Output the [X, Y] coordinate of the center of the cell containing the given text.  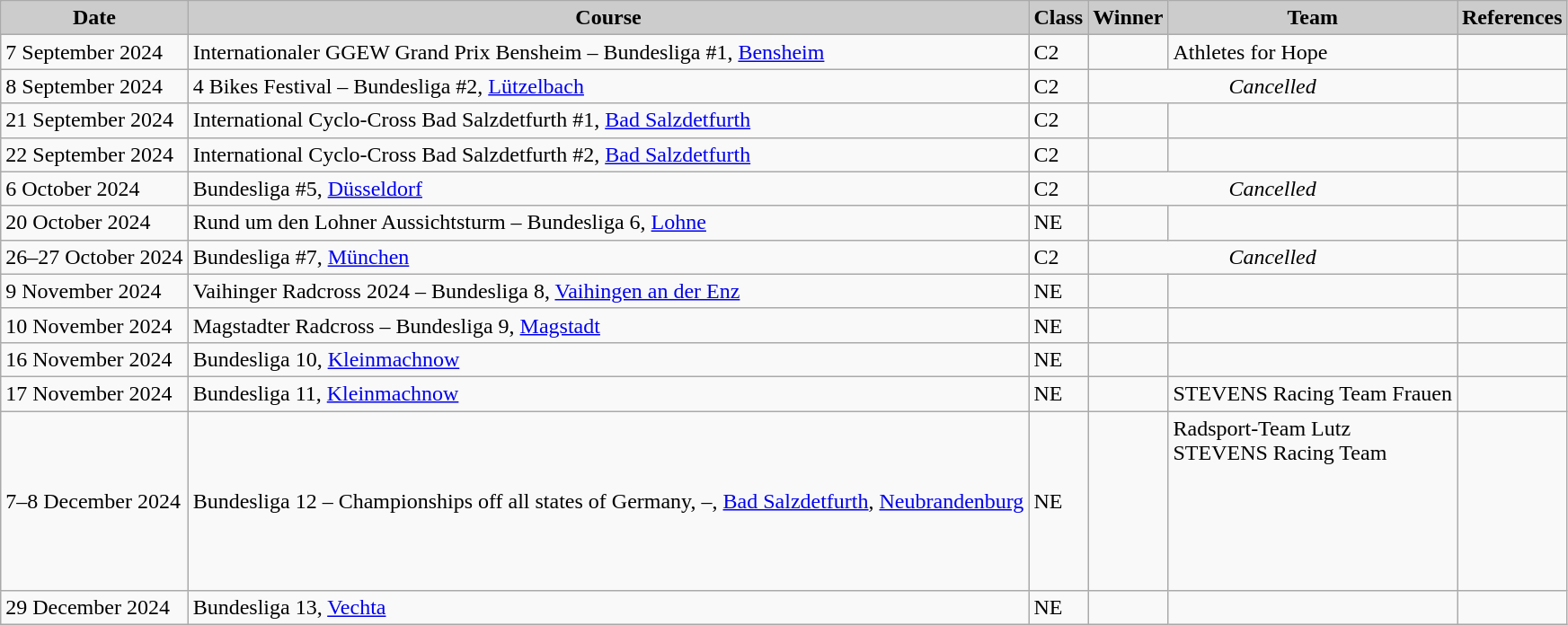
21 September 2024 [94, 120]
Team [1313, 18]
Bundesliga #5, Düsseldorf [608, 189]
Internationaler GGEW Grand Prix Bensheim – Bundesliga #1, Bensheim [608, 52]
Athletes for Hope [1313, 52]
9 November 2024 [94, 291]
17 November 2024 [94, 393]
8 September 2024 [94, 86]
Bundesliga 13, Vechta [608, 608]
International Cyclo-Cross Bad Salzdetfurth #2, Bad Salzdetfurth [608, 154]
26–27 October 2024 [94, 257]
References [1513, 18]
20 October 2024 [94, 223]
7–8 December 2024 [94, 501]
STEVENS Racing Team Frauen [1313, 393]
Bundesliga 12 – Championships off all states of Germany, –, Bad Salzdetfurth, Neubrandenburg [608, 501]
Course [608, 18]
Bundesliga 10, Kleinmachnow [608, 359]
Vaihinger Radcross 2024 – Bundesliga 8, Vaihingen an der Enz [608, 291]
Winner [1129, 18]
Bundesliga 11, Kleinmachnow [608, 393]
Magstadter Radcross – Bundesliga 9, Magstadt [608, 325]
22 September 2024 [94, 154]
4 Bikes Festival – Bundesliga #2, Lützelbach [608, 86]
Bundesliga #7, München [608, 257]
29 December 2024 [94, 608]
Rund um den Lohner Aussichtsturm – Bundesliga 6, Lohne [608, 223]
16 November 2024 [94, 359]
7 September 2024 [94, 52]
Date [94, 18]
Class [1059, 18]
International Cyclo-Cross Bad Salzdetfurth #1, Bad Salzdetfurth [608, 120]
6 October 2024 [94, 189]
Radsport-Team LutzSTEVENS Racing Team [1313, 501]
10 November 2024 [94, 325]
